Identify which cell holds the provided text, then report its [X, Y] central coordinate. 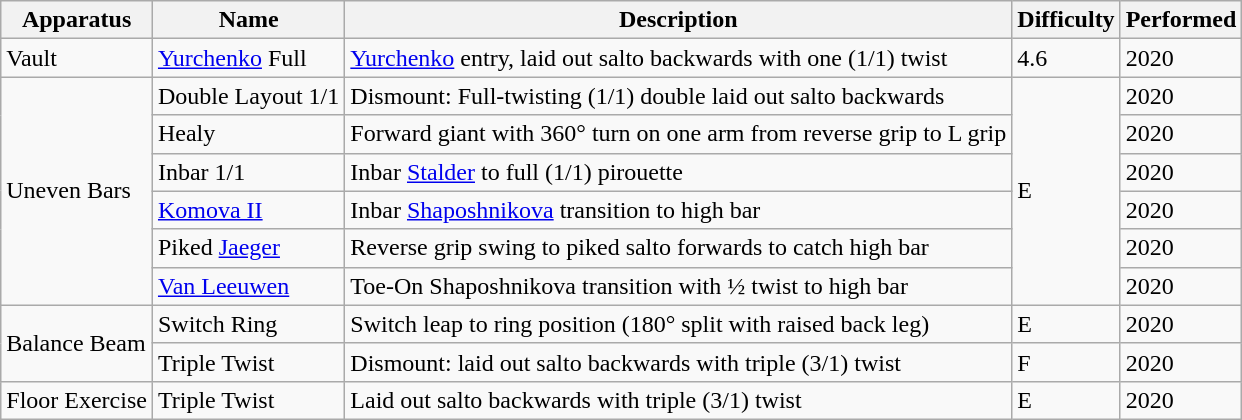
F [1066, 362]
Switch Ring [248, 324]
Yurchenko Full [248, 58]
Apparatus [77, 20]
Balance Beam [77, 343]
Difficulty [1066, 20]
Yurchenko entry, laid out salto backwards with one (1/1) twist [678, 58]
Healy [248, 134]
Inbar 1/1 [248, 172]
Uneven Bars [77, 191]
Laid out salto backwards with triple (3/1) twist [678, 400]
Floor Exercise [77, 400]
Inbar Stalder to full (1/1) pirouette [678, 172]
Dismount: laid out salto backwards with triple (3/1) twist [678, 362]
Name [248, 20]
Komova II [248, 210]
Piked Jaeger [248, 248]
Switch leap to ring position (180° split with raised back leg) [678, 324]
Double Layout 1/1 [248, 96]
Description [678, 20]
Inbar Shaposhnikova transition to high bar [678, 210]
Reverse grip swing to piked salto forwards to catch high bar [678, 248]
Forward giant with 360° turn on one arm from reverse grip to L grip [678, 134]
Toe-On Shaposhnikova transition with ½ twist to high bar [678, 286]
Vault [77, 58]
Performed [1181, 20]
Dismount: Full-twisting (1/1) double laid out salto backwards [678, 96]
4.6 [1066, 58]
Van Leeuwen [248, 286]
